Output the [X, Y] coordinate of the center of the cell containing the given text.  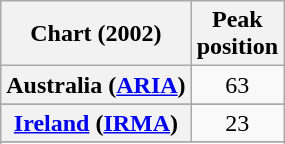
Peakposition [237, 34]
Chart (2002) [96, 34]
Ireland (IRMA) [96, 123]
63 [237, 85]
23 [237, 123]
Australia (ARIA) [96, 85]
